Return the (x, y) coordinate for the center point of the cell that contains the specified text.  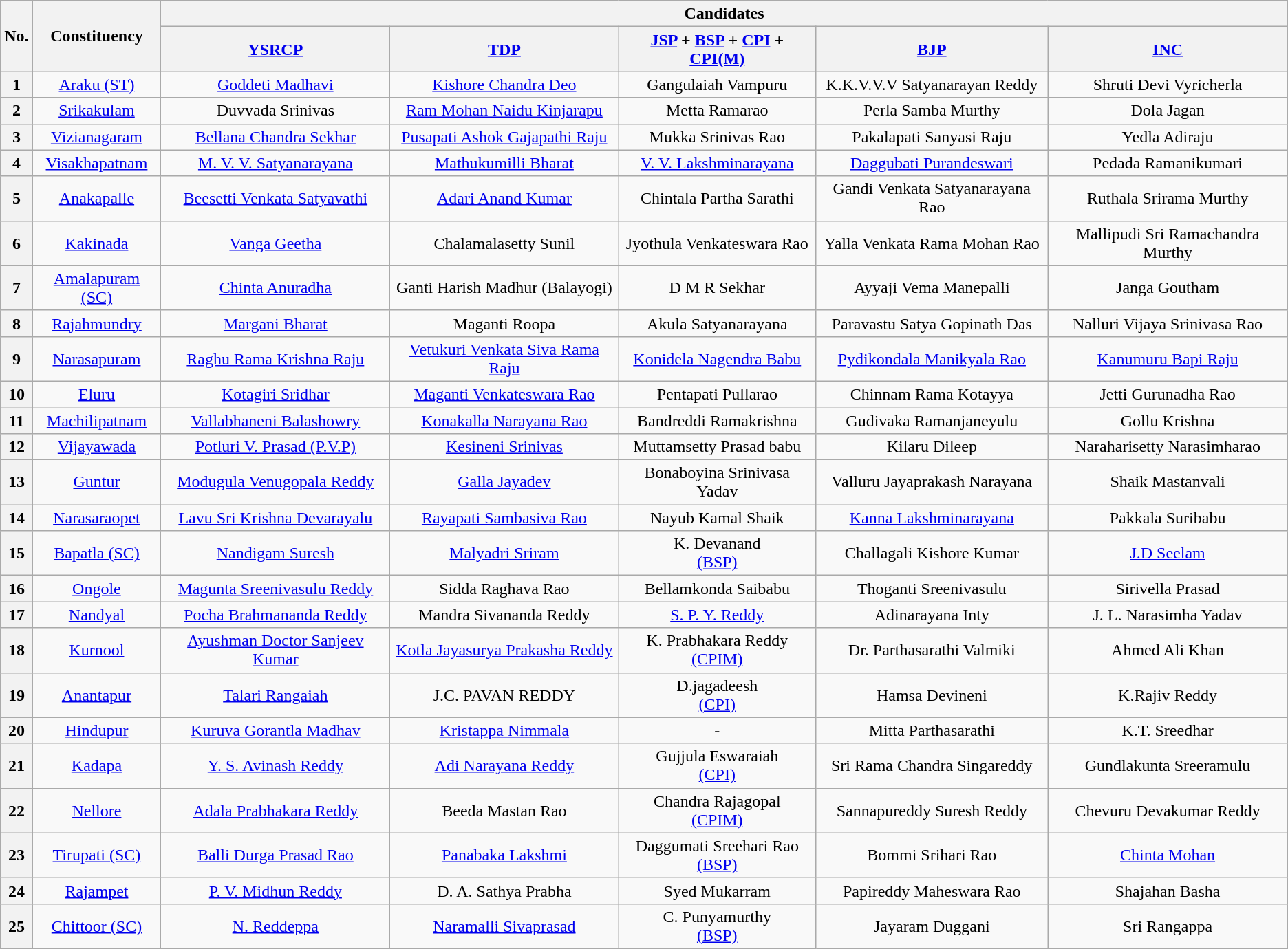
Duvvada Srinivas (275, 111)
Syed Mukarram (717, 891)
K.T. Sreedhar (1168, 730)
Pedada Ramanikumari (1168, 163)
Araku (ST) (96, 85)
Chittoor (SC) (96, 926)
Chinnam Rama Kotayya (932, 394)
Sri Rangappa (1168, 926)
Perla Samba Murthy (932, 111)
Raghu Rama Krishna Raju (275, 359)
Gandi Venkata Satyanarayana Rao (932, 198)
Sirivella Prasad (1168, 589)
Adari Anand Kumar (504, 198)
P. V. Midhun Reddy (275, 891)
21 (17, 766)
Rajahmundry (96, 323)
Panabaka Lakshmi (504, 855)
Anantapur (96, 695)
3 (17, 137)
K.Rajiv Reddy (1168, 695)
M. V. V. Satyanarayana (275, 163)
Eluru (96, 394)
Bellana Chandra Sekhar (275, 137)
19 (17, 695)
- (717, 730)
Goddeti Madhavi (275, 85)
5 (17, 198)
15 (17, 553)
7 (17, 287)
K. Prabhakara Reddy(CPIM) (717, 651)
Jetti Gurunadha Rao (1168, 394)
Vanga Geetha (275, 243)
Vizianagaram (96, 137)
V. V. Lakshminarayana (717, 163)
Chalamalasetty Sunil (504, 243)
INC (1168, 50)
Chinta Mohan (1168, 855)
C. Punyamurthy(BSP) (717, 926)
Margani Bharat (275, 323)
24 (17, 891)
Maganti Roopa (504, 323)
Chevuru Devakumar Reddy (1168, 810)
Ruthala Srirama Murthy (1168, 198)
18 (17, 651)
Maganti Venkateswara Rao (504, 394)
Bommi Srihari Rao (932, 855)
Hindupur (96, 730)
Potluri V. Prasad (P.V.P) (275, 447)
Lavu Sri Krishna Devarayalu (275, 518)
Kishore Chandra Deo (504, 85)
Konidela Nagendra Babu (717, 359)
Kotagiri Sridhar (275, 394)
Naraharisetty Narasimharao (1168, 447)
12 (17, 447)
D.jagadeesh(CPI) (717, 695)
Mukka Srinivas Rao (717, 137)
Kotla Jayasurya Prakasha Reddy (504, 651)
Nellore (96, 810)
Dola Jagan (1168, 111)
Ayyaji Vema Manepalli (932, 287)
Bandreddi Ramakrishna (717, 420)
Yalla Venkata Rama Mohan Rao (932, 243)
Machilipatnam (96, 420)
J.D Seelam (1168, 553)
Pydikondala Manikyala Rao (932, 359)
Vallabhaneni Balashowry (275, 420)
Narasaraopet (96, 518)
Valluru Jayaprakash Narayana (932, 483)
Shruti Devi Vyricherla (1168, 85)
Malyadri Sriram (504, 553)
Beeda Mastan Rao (504, 810)
Janga Goutham (1168, 287)
17 (17, 615)
YSRCP (275, 50)
Nandigam Suresh (275, 553)
Kanna Lakshminarayana (932, 518)
Sidda Raghava Rao (504, 589)
Muttamsetty Prasad babu (717, 447)
Mallipudi Sri Ramachandra Murthy (1168, 243)
6 (17, 243)
Balli Durga Prasad Rao (275, 855)
Chinta Anuradha (275, 287)
Daggubati Purandeswari (932, 163)
Chandra Rajagopal(CPIM) (717, 810)
JSP + BSP + CPI + CPI(M) (717, 50)
Tirupati (SC) (96, 855)
Adala Prabhakara Reddy (275, 810)
J.C. PAVAN REDDY (504, 695)
Daggumati Sreehari Rao(BSP) (717, 855)
Modugula Venugopala Reddy (275, 483)
Mitta Parthasarathi (932, 730)
2 (17, 111)
J. L. Narasimha Yadav (1168, 615)
Naramalli Sivaprasad (504, 926)
Thoganti Sreenivasulu (932, 589)
Magunta Sreenivasulu Reddy (275, 589)
Akula Satyanarayana (717, 323)
Sri Rama Chandra Singareddy (932, 766)
Pentapati Pullarao (717, 394)
Shajahan Basha (1168, 891)
Metta Ramarao (717, 111)
Nandyal (96, 615)
Rajampet (96, 891)
Vijayawada (96, 447)
25 (17, 926)
Anakapalle (96, 198)
Sannapureddy Suresh Reddy (932, 810)
Talari Rangaiah (275, 695)
Gudivaka Ramanjaneyulu (932, 420)
Kadapa (96, 766)
Kurnool (96, 651)
Rayapati Sambasiva Rao (504, 518)
23 (17, 855)
Challagali Kishore Kumar (932, 553)
Jyothula Venkateswara Rao (717, 243)
1 (17, 85)
Kanumuru Bapi Raju (1168, 359)
16 (17, 589)
Pusapati Ashok Gajapathi Raju (504, 137)
10 (17, 394)
Amalapuram (SC) (96, 287)
K.K.V.V.V Satyanarayan Reddy (932, 85)
Beesetti Venkata Satyavathi (275, 198)
Pakalapati Sanyasi Raju (932, 137)
Gangulaiah Vampuru (717, 85)
BJP (932, 50)
Kristappa Nimmala (504, 730)
Narasapuram (96, 359)
Nalluri Vijaya Srinivasa Rao (1168, 323)
No. (17, 36)
Pocha Brahmananda Reddy (275, 615)
Kilaru Dileep (932, 447)
Bonaboyina Srinivasa Yadav (717, 483)
Paravastu Satya Gopinath Das (932, 323)
14 (17, 518)
20 (17, 730)
D M R Sekhar (717, 287)
D. A. Sathya Prabha (504, 891)
Jayaram Duggani (932, 926)
8 (17, 323)
Pakkala Suribabu (1168, 518)
Ganti Harish Madhur (Balayogi) (504, 287)
Visakhapatnam (96, 163)
13 (17, 483)
4 (17, 163)
Constituency (96, 36)
Papireddy Maheswara Rao (932, 891)
Galla Jayadev (504, 483)
Vetukuri Venkata Siva Rama Raju (504, 359)
9 (17, 359)
K. Devanand(BSP) (717, 553)
Gujjula Eswaraiah(CPI) (717, 766)
Y. S. Avinash Reddy (275, 766)
Gollu Krishna (1168, 420)
Bapatla (SC) (96, 553)
Mathukumilli Bharat (504, 163)
Ram Mohan Naidu Kinjarapu (504, 111)
Shaik Mastanvali (1168, 483)
Guntur (96, 483)
Kesineni Srinivas (504, 447)
Yedla Adiraju (1168, 137)
Kuruva Gorantla Madhav (275, 730)
Chintala Partha Sarathi (717, 198)
Nayub Kamal Shaik (717, 518)
Bellamkonda Saibabu (717, 589)
Konakalla Narayana Rao (504, 420)
22 (17, 810)
Ahmed Ali Khan (1168, 651)
S. P. Y. Reddy (717, 615)
Srikakulam (96, 111)
Ongole (96, 589)
Ayushman Doctor Sanjeev Kumar (275, 651)
Candidates (724, 14)
Kakinada (96, 243)
N. Reddeppa (275, 926)
TDP (504, 50)
Hamsa Devineni (932, 695)
Dr. Parthasarathi Valmiki (932, 651)
11 (17, 420)
Adi Narayana Reddy (504, 766)
Gundlakunta Sreeramulu (1168, 766)
Mandra Sivananda Reddy (504, 615)
Adinarayana Inty (932, 615)
